Locate the cell with the specified text and output its [x, y] center coordinate. 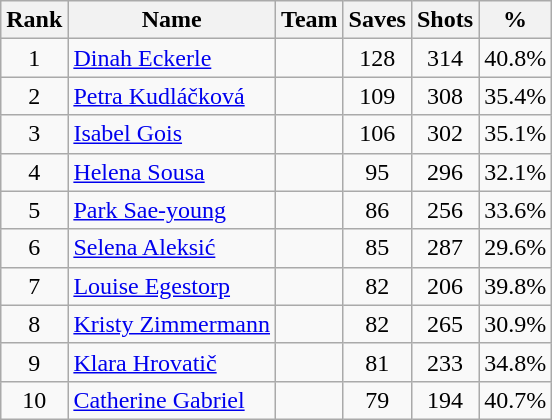
Louise Egestorp [172, 286]
3 [34, 134]
35.4% [516, 96]
296 [444, 172]
Rank [34, 20]
86 [377, 210]
85 [377, 248]
206 [444, 286]
308 [444, 96]
302 [444, 134]
10 [34, 400]
194 [444, 400]
40.8% [516, 58]
265 [444, 324]
81 [377, 362]
Helena Sousa [172, 172]
314 [444, 58]
% [516, 20]
Shots [444, 20]
40.7% [516, 400]
Catherine Gabriel [172, 400]
5 [34, 210]
8 [34, 324]
Name [172, 20]
128 [377, 58]
79 [377, 400]
Klara Hrovatič [172, 362]
233 [444, 362]
1 [34, 58]
4 [34, 172]
Saves [377, 20]
106 [377, 134]
9 [34, 362]
Selena Aleksić [172, 248]
Isabel Gois [172, 134]
287 [444, 248]
32.1% [516, 172]
30.9% [516, 324]
Team [310, 20]
39.8% [516, 286]
33.6% [516, 210]
34.8% [516, 362]
109 [377, 96]
Kristy Zimmermann [172, 324]
6 [34, 248]
35.1% [516, 134]
Petra Kudláčková [172, 96]
29.6% [516, 248]
7 [34, 286]
2 [34, 96]
Park Sae-young [172, 210]
256 [444, 210]
95 [377, 172]
Dinah Eckerle [172, 58]
